Provide the [X, Y] coordinate of the cell's center where the given text is located.  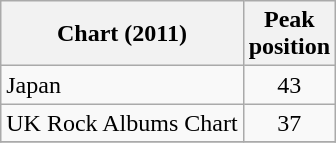
Peakposition [289, 34]
UK Rock Albums Chart [122, 123]
43 [289, 85]
Chart (2011) [122, 34]
37 [289, 123]
Japan [122, 85]
